Return [x, y] of the center of cell containing provided text 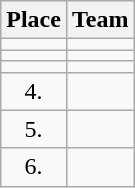
4. [34, 91]
Team [100, 20]
6. [34, 167]
5. [34, 129]
Place [34, 20]
